Scan for the cell matching the given text and deliver its (x, y) coordinate at center. 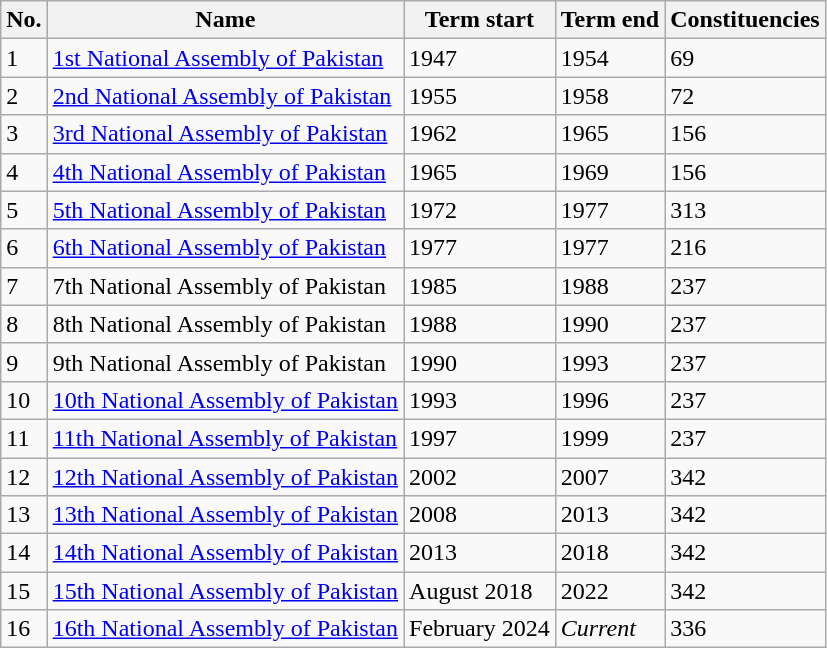
13 (24, 515)
1958 (610, 96)
8th National Assembly of Pakistan (225, 324)
10th National Assembly of Pakistan (225, 400)
1997 (480, 438)
1996 (610, 400)
7 (24, 286)
12 (24, 477)
11 (24, 438)
2002 (480, 477)
1955 (480, 96)
1969 (610, 172)
No. (24, 20)
August 2018 (480, 591)
336 (745, 629)
2008 (480, 515)
1954 (610, 58)
1972 (480, 210)
5th National Assembly of Pakistan (225, 210)
72 (745, 96)
Constituencies (745, 20)
1 (24, 58)
1st National Assembly of Pakistan (225, 58)
4 (24, 172)
69 (745, 58)
14 (24, 553)
Term end (610, 20)
16 (24, 629)
11th National Assembly of Pakistan (225, 438)
216 (745, 248)
Name (225, 20)
6 (24, 248)
13th National Assembly of Pakistan (225, 515)
15 (24, 591)
9 (24, 362)
14th National Assembly of Pakistan (225, 553)
1985 (480, 286)
5 (24, 210)
8 (24, 324)
Current (610, 629)
2022 (610, 591)
7th National Assembly of Pakistan (225, 286)
February 2024 (480, 629)
2nd National Assembly of Pakistan (225, 96)
9th National Assembly of Pakistan (225, 362)
Term start (480, 20)
3 (24, 134)
12th National Assembly of Pakistan (225, 477)
1947 (480, 58)
10 (24, 400)
2018 (610, 553)
2007 (610, 477)
1999 (610, 438)
3rd National Assembly of Pakistan (225, 134)
1962 (480, 134)
4th National Assembly of Pakistan (225, 172)
313 (745, 210)
15th National Assembly of Pakistan (225, 591)
16th National Assembly of Pakistan (225, 629)
2 (24, 96)
6th National Assembly of Pakistan (225, 248)
